Determine the (x, y) coordinate at the center of the cell enclosing the given text.  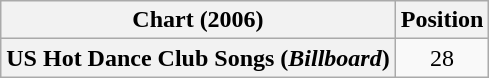
Chart (2006) (198, 20)
28 (442, 58)
US Hot Dance Club Songs (Billboard) (198, 58)
Position (442, 20)
